Pinpoint the cell where the given text exists, returning its (x, y) midpoint coordinate. 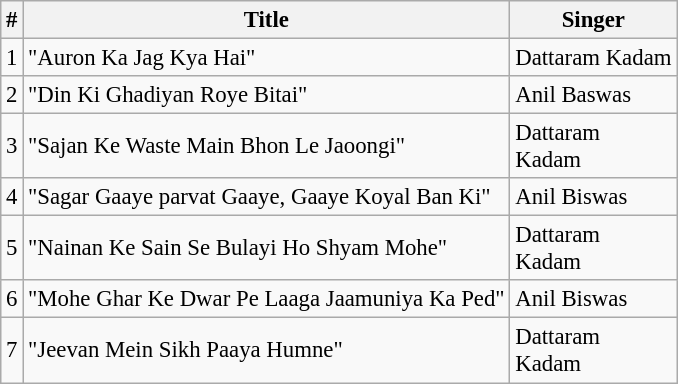
5 (12, 248)
4 (12, 197)
"Nainan Ke Sain Se Bulayi Ho Shyam Mohe" (266, 248)
"Sagar Gaaye parvat Gaaye, Gaaye Koyal Ban Ki" (266, 197)
"Din Ki Ghadiyan Roye Bitai" (266, 95)
"Jeevan Mein Sikh Paaya Humne" (266, 350)
# (12, 20)
"Mohe Ghar Ke Dwar Pe Laaga Jaamuniya Ka Ped" (266, 299)
3 (12, 146)
6 (12, 299)
"Sajan Ke Waste Main Bhon Le Jaoongi" (266, 146)
Dattaram Kadam (594, 58)
Singer (594, 20)
Title (266, 20)
2 (12, 95)
Anil Baswas (594, 95)
1 (12, 58)
"Auron Ka Jag Kya Hai" (266, 58)
7 (12, 350)
